Output the [x, y] coordinate of the center of the cell containing the given text.  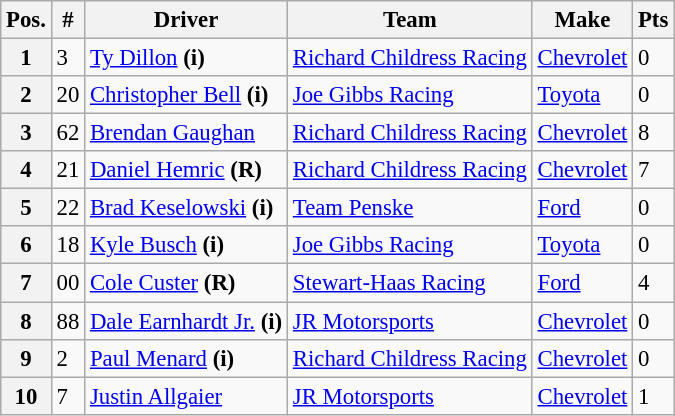
6 [26, 245]
Dale Earnhardt Jr. (i) [186, 321]
9 [26, 358]
88 [68, 321]
21 [68, 170]
00 [68, 283]
Christopher Bell (i) [186, 95]
# [68, 20]
18 [68, 245]
Daniel Hemric (R) [186, 170]
20 [68, 95]
22 [68, 208]
Stewart-Haas Racing [410, 283]
Paul Menard (i) [186, 358]
Ty Dillon (i) [186, 58]
Pts [654, 20]
10 [26, 396]
Pos. [26, 20]
Make [582, 20]
Team [410, 20]
Cole Custer (R) [186, 283]
Team Penske [410, 208]
5 [26, 208]
62 [68, 133]
Brad Keselowski (i) [186, 208]
Driver [186, 20]
Brendan Gaughan [186, 133]
Kyle Busch (i) [186, 245]
Justin Allgaier [186, 396]
